For the text-containing cell, return its midpoint in (X, Y) coordinate format. 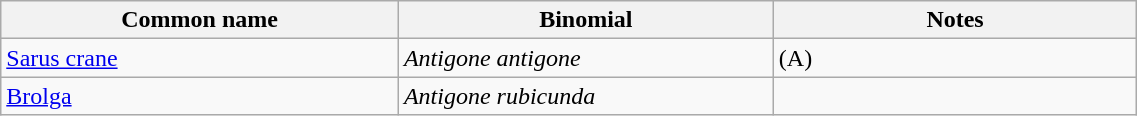
Common name (200, 20)
Binomial (586, 20)
(A) (955, 58)
Sarus crane (200, 58)
Antigone antigone (586, 58)
Brolga (200, 96)
Antigone rubicunda (586, 96)
Notes (955, 20)
